Return [x, y] of the center of cell containing provided text 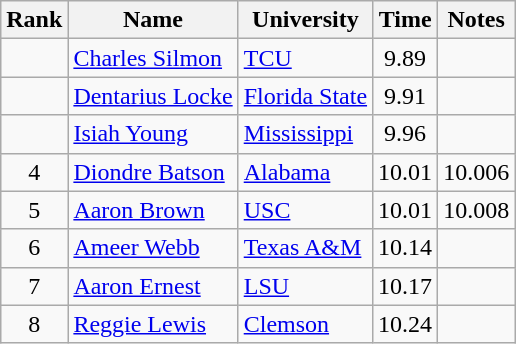
Reggie Lewis [153, 324]
Time [406, 20]
Isiah Young [153, 134]
USC [305, 210]
6 [34, 248]
TCU [305, 58]
University [305, 20]
Texas A&M [305, 248]
Florida State [305, 96]
10.006 [476, 172]
7 [34, 286]
Diondre Batson [153, 172]
10.14 [406, 248]
9.89 [406, 58]
Name [153, 20]
Alabama [305, 172]
5 [34, 210]
Clemson [305, 324]
Aaron Ernest [153, 286]
Rank [34, 20]
LSU [305, 286]
Ameer Webb [153, 248]
8 [34, 324]
9.96 [406, 134]
10.17 [406, 286]
4 [34, 172]
10.008 [476, 210]
Aaron Brown [153, 210]
Charles Silmon [153, 58]
Notes [476, 20]
9.91 [406, 96]
10.24 [406, 324]
Dentarius Locke [153, 96]
Mississippi [305, 134]
